Detect which cell encompasses the target text, then output its [X, Y] center coordinate. 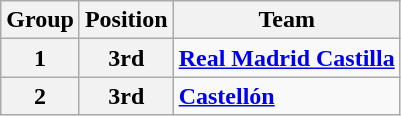
Real Madrid Castilla [286, 58]
2 [40, 96]
Group [40, 20]
1 [40, 58]
Team [286, 20]
Position [126, 20]
Castellón [286, 96]
